Search for the cell housing the specified text and yield its [X, Y] center coordinate. 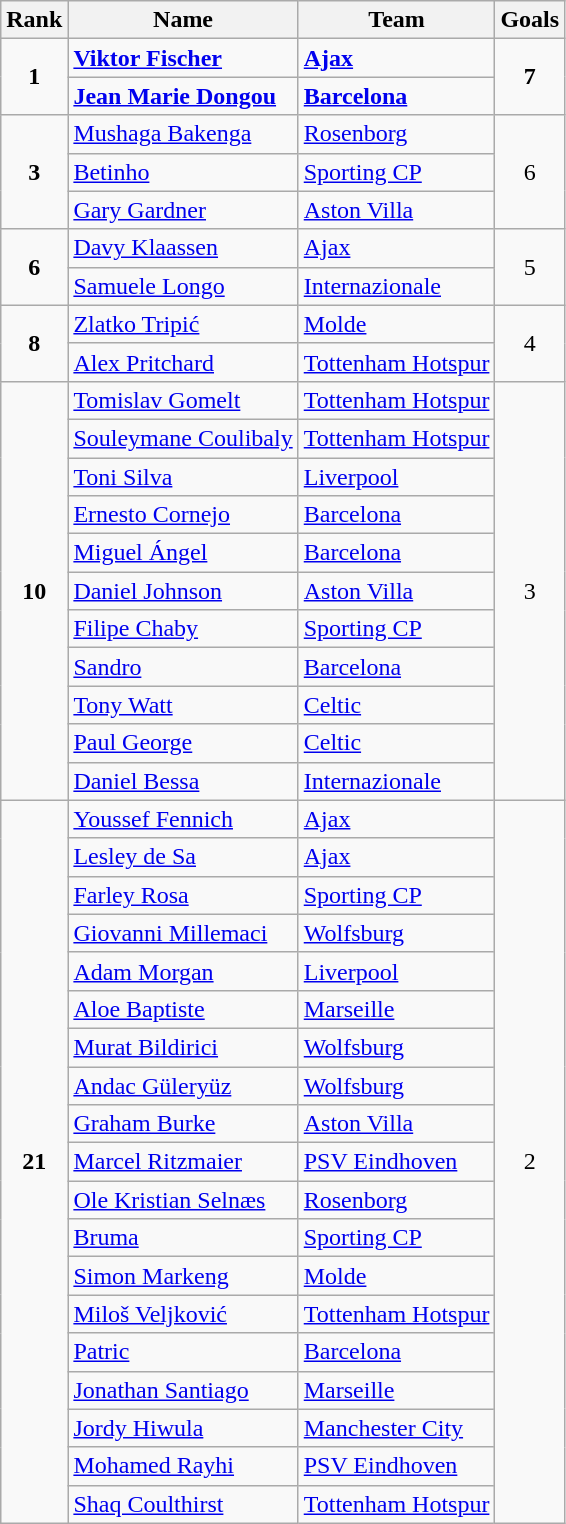
Miguel Ángel [183, 553]
Shaq Coulthirst [183, 1504]
Filipe Chaby [183, 629]
21 [34, 1162]
Souleymane Coulibaly [183, 438]
Marcel Ritzmaier [183, 1162]
Mohamed Rayhi [183, 1466]
Viktor Fischer [183, 58]
Youssef Fennich [183, 819]
Ernesto Cornejo [183, 515]
Samuele Longo [183, 286]
10 [34, 590]
Simon Markeng [183, 1276]
Gary Gardner [183, 210]
Jordy Hiwula [183, 1428]
Murat Bildirici [183, 1047]
2 [530, 1162]
Andac Güleryüz [183, 1085]
Daniel Bessa [183, 781]
Tony Watt [183, 705]
Miloš Veljković [183, 1314]
Jean Marie Dongou [183, 96]
1 [34, 77]
7 [530, 77]
Rank [34, 20]
4 [530, 343]
Davy Klaassen [183, 248]
8 [34, 343]
Lesley de Sa [183, 857]
Giovanni Millemaci [183, 933]
Betinho [183, 172]
Ole Kristian Selnæs [183, 1200]
Graham Burke [183, 1124]
Farley Rosa [183, 895]
Team [396, 20]
Sandro [183, 667]
5 [530, 267]
Tomislav Gomelt [183, 400]
Adam Morgan [183, 971]
Name [183, 20]
Bruma [183, 1238]
Paul George [183, 743]
Patric [183, 1352]
Alex Pritchard [183, 362]
Aloe Baptiste [183, 1009]
Goals [530, 20]
Jonathan Santiago [183, 1390]
Daniel Johnson [183, 591]
Manchester City [396, 1428]
Toni Silva [183, 477]
Zlatko Tripić [183, 324]
Mushaga Bakenga [183, 134]
